Identify which cell holds the provided text, then report its [X, Y] central coordinate. 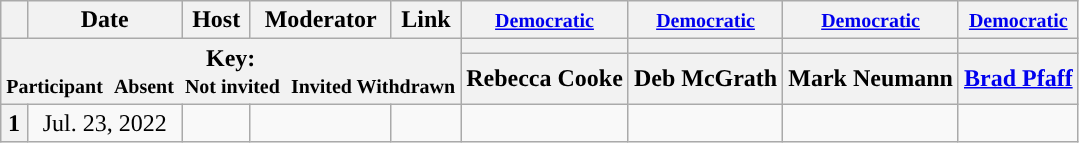
Key: Participant Absent Not invited Invited Withdrawn [231, 72]
Moderator [320, 20]
Deb McGrath [705, 78]
Host [216, 20]
Brad Pfaff [1018, 78]
Rebecca Cooke [545, 78]
1 [14, 123]
Date [104, 20]
Mark Neumann [871, 78]
Jul. 23, 2022 [104, 123]
Link [426, 20]
